Pinpoint the cell where the given text exists, returning its (x, y) midpoint coordinate. 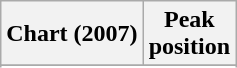
Chart (2007) (72, 34)
Peak position (189, 34)
